Provide the (x, y) coordinate of the cell's center where the given text is located.  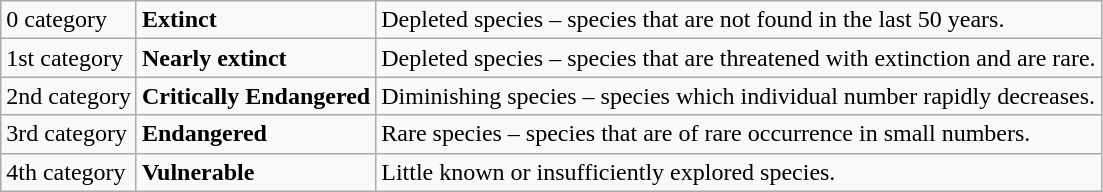
Rare species – species that are of rare occurrence in small numbers. (738, 134)
Vulnerable (256, 172)
Depleted species – species that are not found in the last 50 years. (738, 20)
3rd category (69, 134)
0 category (69, 20)
2nd category (69, 96)
Critically Endangered (256, 96)
Endangered (256, 134)
1st category (69, 58)
Little known or insufficiently explored species. (738, 172)
Depleted species – species that are threatened with extinction and are rare. (738, 58)
Nearly extinct (256, 58)
Extinct (256, 20)
Diminishing species – species which individual number rapidly decreases. (738, 96)
4th category (69, 172)
